Scan for the cell matching the given text and deliver its [x, y] coordinate at center. 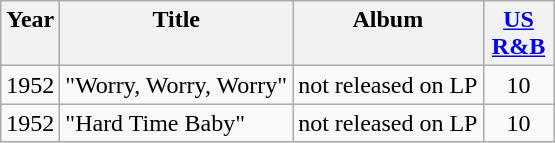
Title [176, 34]
Year [30, 34]
"Worry, Worry, Worry" [176, 85]
US R&B [518, 34]
"Hard Time Baby" [176, 123]
Album [388, 34]
